Return the (x, y) coordinate for the center point of the cell that contains the specified text.  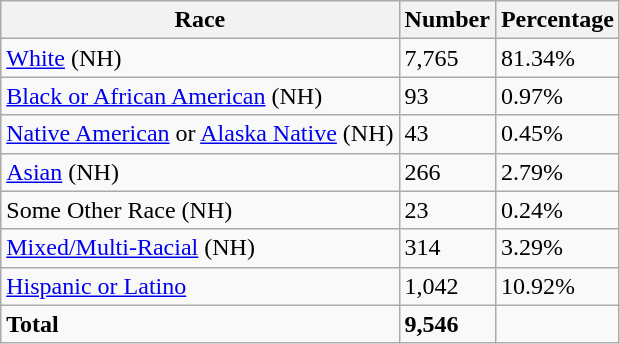
Native American or Alaska Native (NH) (200, 134)
1,042 (447, 286)
314 (447, 248)
Race (200, 20)
Some Other Race (NH) (200, 210)
Mixed/Multi-Racial (NH) (200, 248)
10.92% (557, 286)
Asian (NH) (200, 172)
266 (447, 172)
2.79% (557, 172)
Black or African American (NH) (200, 96)
0.45% (557, 134)
0.24% (557, 210)
9,546 (447, 324)
White (NH) (200, 58)
3.29% (557, 248)
23 (447, 210)
Hispanic or Latino (200, 286)
Percentage (557, 20)
43 (447, 134)
Number (447, 20)
7,765 (447, 58)
81.34% (557, 58)
0.97% (557, 96)
93 (447, 96)
Total (200, 324)
